Detect which cell encompasses the target text, then output its (X, Y) center coordinate. 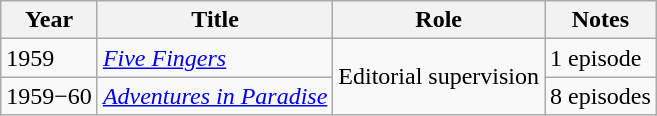
8 episodes (601, 96)
Adventures in Paradise (214, 96)
Title (214, 20)
Notes (601, 20)
Role (439, 20)
Five Fingers (214, 58)
1959−60 (50, 96)
1 episode (601, 58)
1959 (50, 58)
Editorial supervision (439, 77)
Year (50, 20)
